Scan for the cell matching the given text and deliver its (x, y) coordinate at center. 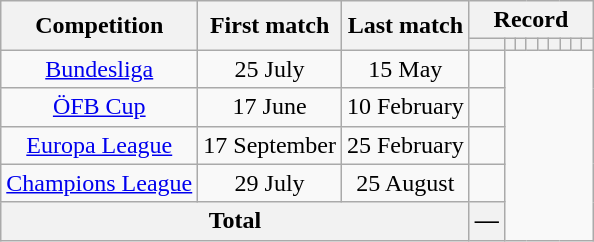
17 September (270, 145)
29 July (270, 183)
— (486, 221)
25 February (405, 145)
Competition (100, 26)
Record (531, 20)
25 July (270, 69)
10 February (405, 107)
Total (235, 221)
Last match (405, 26)
25 August (405, 183)
15 May (405, 69)
ÖFB Cup (100, 107)
Champions League (100, 183)
Europa League (100, 145)
First match (270, 26)
Bundesliga (100, 69)
17 June (270, 107)
